Search for the cell housing the specified text and yield its (X, Y) center coordinate. 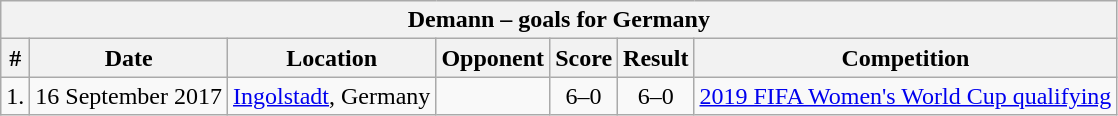
Opponent (493, 58)
Ingolstadt, Germany (332, 96)
Date (129, 58)
# (16, 58)
Location (332, 58)
2019 FIFA Women's World Cup qualifying (906, 96)
Competition (906, 58)
Score (584, 58)
16 September 2017 (129, 96)
1. (16, 96)
Result (656, 58)
Demann – goals for Germany (559, 20)
